Return the [X, Y] coordinate for the center point of the cell that contains the specified text.  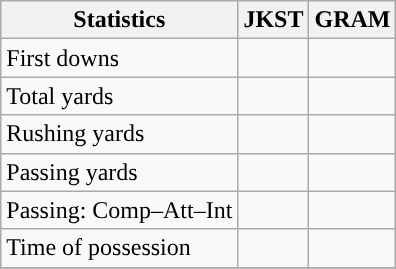
GRAM [352, 20]
First downs [120, 58]
Statistics [120, 20]
Rushing yards [120, 134]
Passing yards [120, 172]
Passing: Comp–Att–Int [120, 210]
Total yards [120, 96]
Time of possession [120, 248]
JKST [274, 20]
